Scan for the cell matching the given text and deliver its [x, y] coordinate at center. 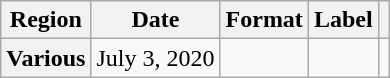
July 3, 2020 [156, 58]
Region [46, 20]
Label [343, 20]
Format [264, 20]
Date [156, 20]
Various [46, 58]
